From the cell containing the given text, extract its center point as (x, y) coordinate. 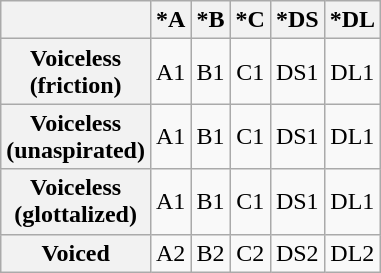
*B (210, 20)
*A (170, 20)
*C (250, 20)
*DS (297, 20)
B2 (210, 253)
C2 (250, 253)
Voiced (76, 253)
DL2 (352, 253)
Voiceless (friction) (76, 72)
DS2 (297, 253)
Voiceless (glottalized) (76, 202)
A2 (170, 253)
Voiceless (unaspirated) (76, 136)
*DL (352, 20)
